Provide the (X, Y) coordinate of the cell's center where the given text is located.  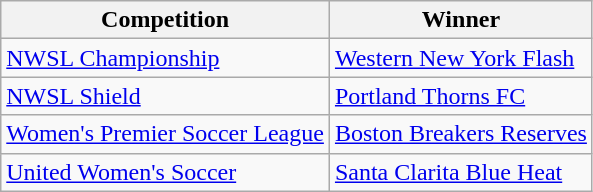
United Women's Soccer (166, 172)
Boston Breakers Reserves (460, 134)
Women's Premier Soccer League (166, 134)
Competition (166, 20)
Western New York Flash (460, 58)
NWSL Championship (166, 58)
NWSL Shield (166, 96)
Santa Clarita Blue Heat (460, 172)
Winner (460, 20)
Portland Thorns FC (460, 96)
